Capture the cell that displays the provided text and extract its (x, y) central coordinate. 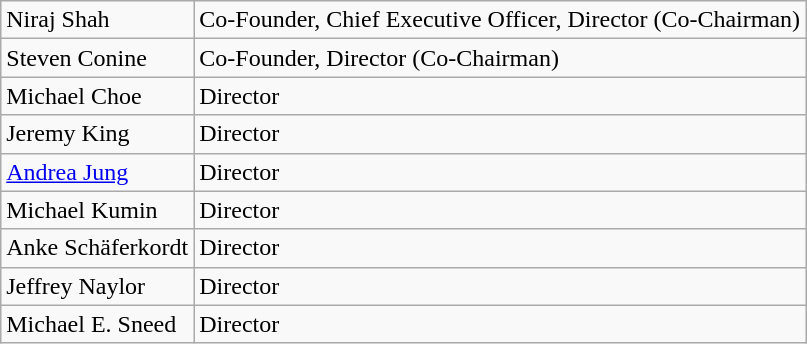
Andrea Jung (98, 172)
Jeffrey Naylor (98, 286)
Steven Conine (98, 58)
Anke Schäferkordt (98, 248)
Niraj Shah (98, 20)
Michael E. Sneed (98, 324)
Michael Kumin (98, 210)
Co-Founder, Director (Co-Chairman) (500, 58)
Jeremy King (98, 134)
Co-Founder, Chief Executive Officer, Director (Co-Chairman) (500, 20)
Michael Choe (98, 96)
